Capture the cell that displays the provided text and extract its (X, Y) central coordinate. 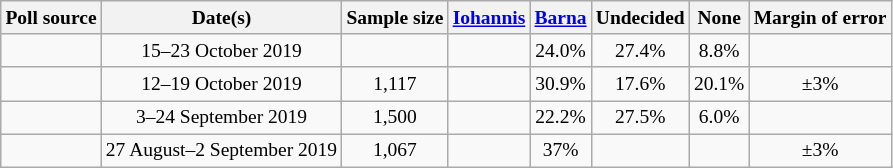
1,500 (395, 118)
6.0% (719, 118)
3–24 September 2019 (222, 118)
Date(s) (222, 18)
20.1% (719, 84)
37% (560, 150)
1,067 (395, 150)
17.6% (640, 84)
27.4% (640, 50)
Iohannis (489, 18)
24.0% (560, 50)
27 August–2 September 2019 (222, 150)
30.9% (560, 84)
8.8% (719, 50)
1,117 (395, 84)
Poll source (51, 18)
Margin of error (820, 18)
Undecided (640, 18)
Sample size (395, 18)
22.2% (560, 118)
Barna (560, 18)
12–19 October 2019 (222, 84)
27.5% (640, 118)
None (719, 18)
15–23 October 2019 (222, 50)
